Detect which cell encompasses the target text, then output its (X, Y) center coordinate. 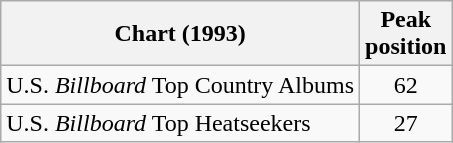
U.S. Billboard Top Heatseekers (180, 123)
Chart (1993) (180, 34)
27 (406, 123)
Peakposition (406, 34)
U.S. Billboard Top Country Albums (180, 85)
62 (406, 85)
